For the text-containing cell, return its midpoint in [x, y] coordinate format. 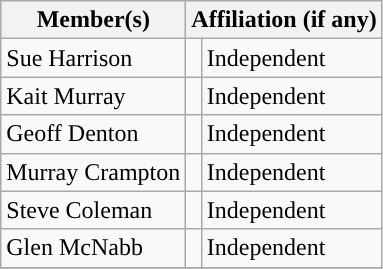
Steve Coleman [94, 210]
Affiliation (if any) [284, 20]
Member(s) [94, 20]
Glen McNabb [94, 248]
Sue Harrison [94, 58]
Kait Murray [94, 96]
Geoff Denton [94, 134]
Murray Crampton [94, 172]
